Provide the [X, Y] coordinate of the cell's center where the given text is located.  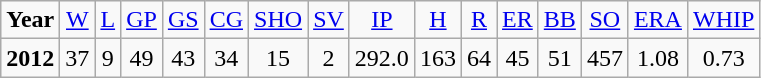
SV [329, 20]
GP [142, 20]
49 [142, 58]
Year [30, 20]
GS [183, 20]
BB [560, 20]
CG [226, 20]
0.73 [723, 58]
ER [518, 20]
ERA [658, 20]
64 [478, 58]
457 [604, 58]
15 [278, 58]
34 [226, 58]
2012 [30, 58]
51 [560, 58]
IP [382, 20]
L [108, 20]
1.08 [658, 58]
43 [183, 58]
9 [108, 58]
37 [78, 58]
WHIP [723, 20]
292.0 [382, 58]
SHO [278, 20]
2 [329, 58]
45 [518, 58]
163 [438, 58]
H [438, 20]
W [78, 20]
SO [604, 20]
R [478, 20]
